Extract the (x, y) coordinate from the center of the cell holding the provided text.  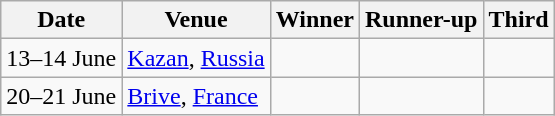
20–21 June (62, 96)
Brive, France (196, 96)
Kazan, Russia (196, 58)
Date (62, 20)
Winner (314, 20)
Runner-up (421, 20)
Venue (196, 20)
Third (518, 20)
13–14 June (62, 58)
